Determine the [x, y] coordinate at the center of the cell enclosing the given text.  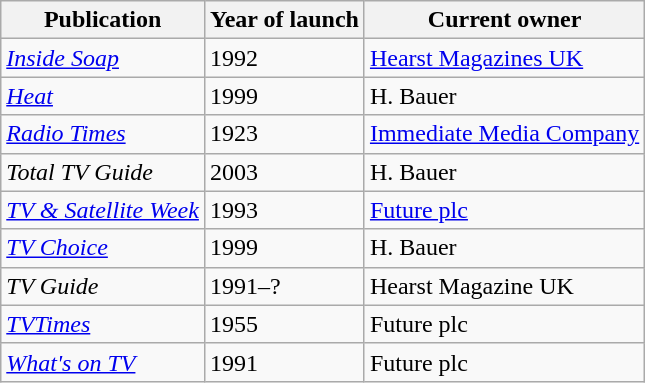
1991–? [284, 286]
TV Choice [103, 248]
Current owner [504, 20]
1992 [284, 58]
Radio Times [103, 134]
1993 [284, 210]
Total TV Guide [103, 172]
1991 [284, 362]
Heat [103, 96]
1955 [284, 324]
Hearst Magazine UK [504, 286]
Year of launch [284, 20]
Hearst Magazines UK [504, 58]
TVTimes [103, 324]
TV Guide [103, 286]
Publication [103, 20]
2003 [284, 172]
What's on TV [103, 362]
TV & Satellite Week [103, 210]
Immediate Media Company [504, 134]
1923 [284, 134]
Inside Soap [103, 58]
